Locate the cell with the specified text and output its (x, y) center coordinate. 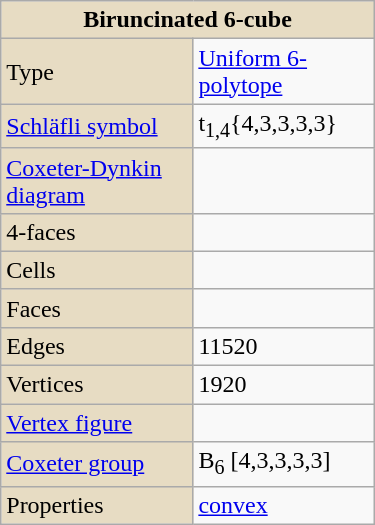
Edges (97, 346)
B6 [4,3,3,3,3] (284, 464)
Schläfli symbol (97, 126)
1920 (284, 385)
Coxeter group (97, 464)
Cells (97, 270)
Biruncinated 6-cube (188, 20)
Coxeter-Dynkin diagram (97, 180)
t1,4{4,3,3,3,3} (284, 126)
Faces (97, 308)
Uniform 6-polytope (284, 72)
Type (97, 72)
11520 (284, 346)
Vertices (97, 385)
Vertex figure (97, 423)
4-faces (97, 232)
Properties (97, 505)
convex (284, 505)
